Output the (x, y) coordinate of the center of the cell containing the given text.  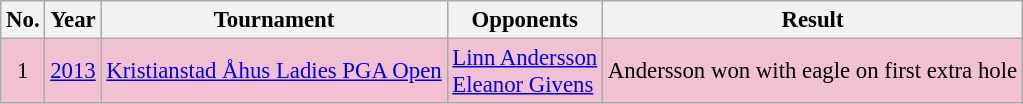
Kristianstad Åhus Ladies PGA Open (274, 72)
Result (813, 20)
Linn Andersson Eleanor Givens (525, 72)
No. (23, 20)
2013 (73, 72)
Opponents (525, 20)
Tournament (274, 20)
Year (73, 20)
Andersson won with eagle on first extra hole (813, 72)
1 (23, 72)
